Extract the [X, Y] coordinate from the center of the cell holding the provided text.  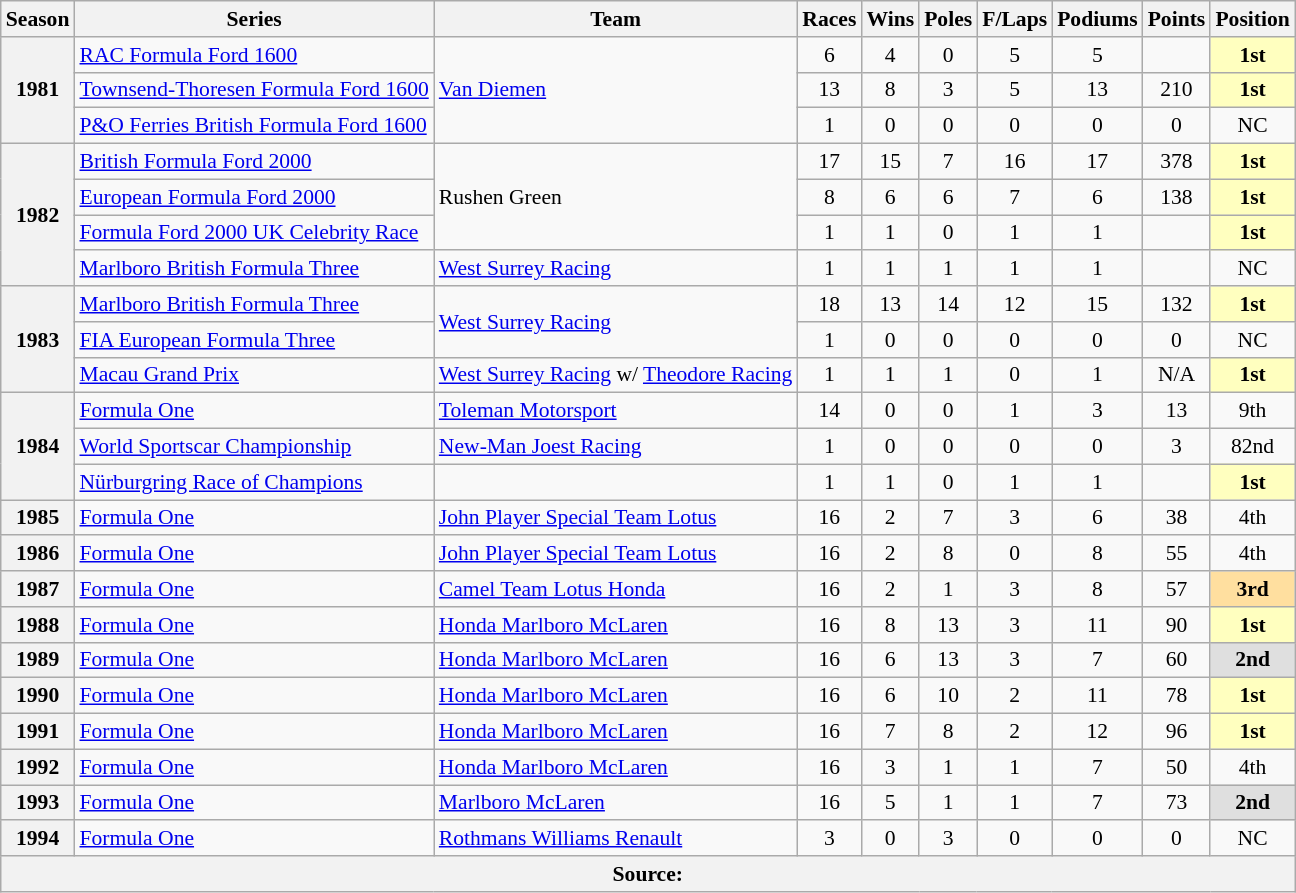
Townsend-Thoresen Formula Ford 1600 [254, 90]
1982 [38, 215]
1987 [38, 589]
50 [1177, 767]
378 [1177, 162]
1986 [38, 554]
F/Laps [1014, 19]
1984 [38, 446]
Toleman Motorsport [616, 411]
New-Man Joest Racing [616, 447]
Position [1252, 19]
Camel Team Lotus Honda [616, 589]
4 [890, 55]
Macau Grand Prix [254, 375]
Races [829, 19]
132 [1177, 304]
Team [616, 19]
Rushen Green [616, 198]
P&O Ferries British Formula Ford 1600 [254, 126]
1989 [38, 660]
78 [1177, 696]
96 [1177, 732]
Wins [890, 19]
1981 [38, 90]
Podiums [1098, 19]
Formula Ford 2000 UK Celebrity Race [254, 233]
Van Diemen [616, 90]
British Formula Ford 2000 [254, 162]
82nd [1252, 447]
Season [38, 19]
RAC Formula Ford 1600 [254, 55]
9th [1252, 411]
1990 [38, 696]
1983 [38, 340]
1994 [38, 839]
Nürburgring Race of Champions [254, 482]
World Sportscar Championship [254, 447]
Source: [648, 874]
West Surrey Racing w/ Theodore Racing [616, 375]
Points [1177, 19]
38 [1177, 518]
European Formula Ford 2000 [254, 197]
N/A [1177, 375]
1992 [38, 767]
1993 [38, 803]
FIA European Formula Three [254, 340]
Rothmans Williams Renault [616, 839]
10 [948, 696]
3rd [1252, 589]
1991 [38, 732]
55 [1177, 554]
Poles [948, 19]
Marlboro McLaren [616, 803]
1988 [38, 625]
210 [1177, 90]
138 [1177, 197]
90 [1177, 625]
57 [1177, 589]
60 [1177, 660]
1985 [38, 518]
18 [829, 304]
Series [254, 19]
73 [1177, 803]
